Find where the given text appears and provide that cell's center as [X, Y] coordinate. 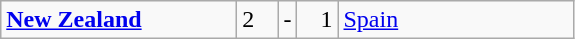
2 [258, 20]
New Zealand [119, 20]
- [288, 20]
1 [318, 20]
Spain [456, 20]
